Extract the (x, y) coordinate from the center of the cell holding the provided text.  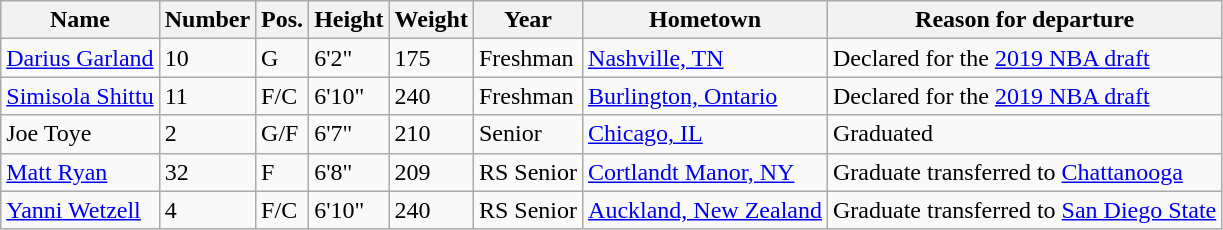
175 (431, 58)
Weight (431, 20)
Nashville, TN (706, 58)
210 (431, 134)
2 (207, 134)
32 (207, 172)
6'2" (349, 58)
209 (431, 172)
Matt Ryan (80, 172)
Burlington, Ontario (706, 96)
4 (207, 210)
11 (207, 96)
Chicago, IL (706, 134)
Auckland, New Zealand (706, 210)
Joe Toye (80, 134)
Senior (528, 134)
G/F (282, 134)
10 (207, 58)
Graduated (1024, 134)
Cortlandt Manor, NY (706, 172)
Yanni Wetzell (80, 210)
Hometown (706, 20)
Reason for departure (1024, 20)
F (282, 172)
6'8" (349, 172)
Darius Garland (80, 58)
Pos. (282, 20)
6'7" (349, 134)
Graduate transferred to San Diego State (1024, 210)
Number (207, 20)
Height (349, 20)
Simisola Shittu (80, 96)
G (282, 58)
Name (80, 20)
Graduate transferred to Chattanooga (1024, 172)
Year (528, 20)
